Output the (X, Y) coordinate of the center of the cell containing the given text.  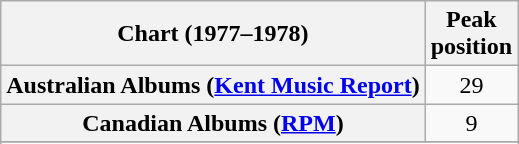
Canadian Albums (RPM) (213, 123)
Peakposition (471, 34)
29 (471, 85)
9 (471, 123)
Australian Albums (Kent Music Report) (213, 85)
Chart (1977–1978) (213, 34)
